Find where the given text appears and provide that cell's center as (x, y) coordinate. 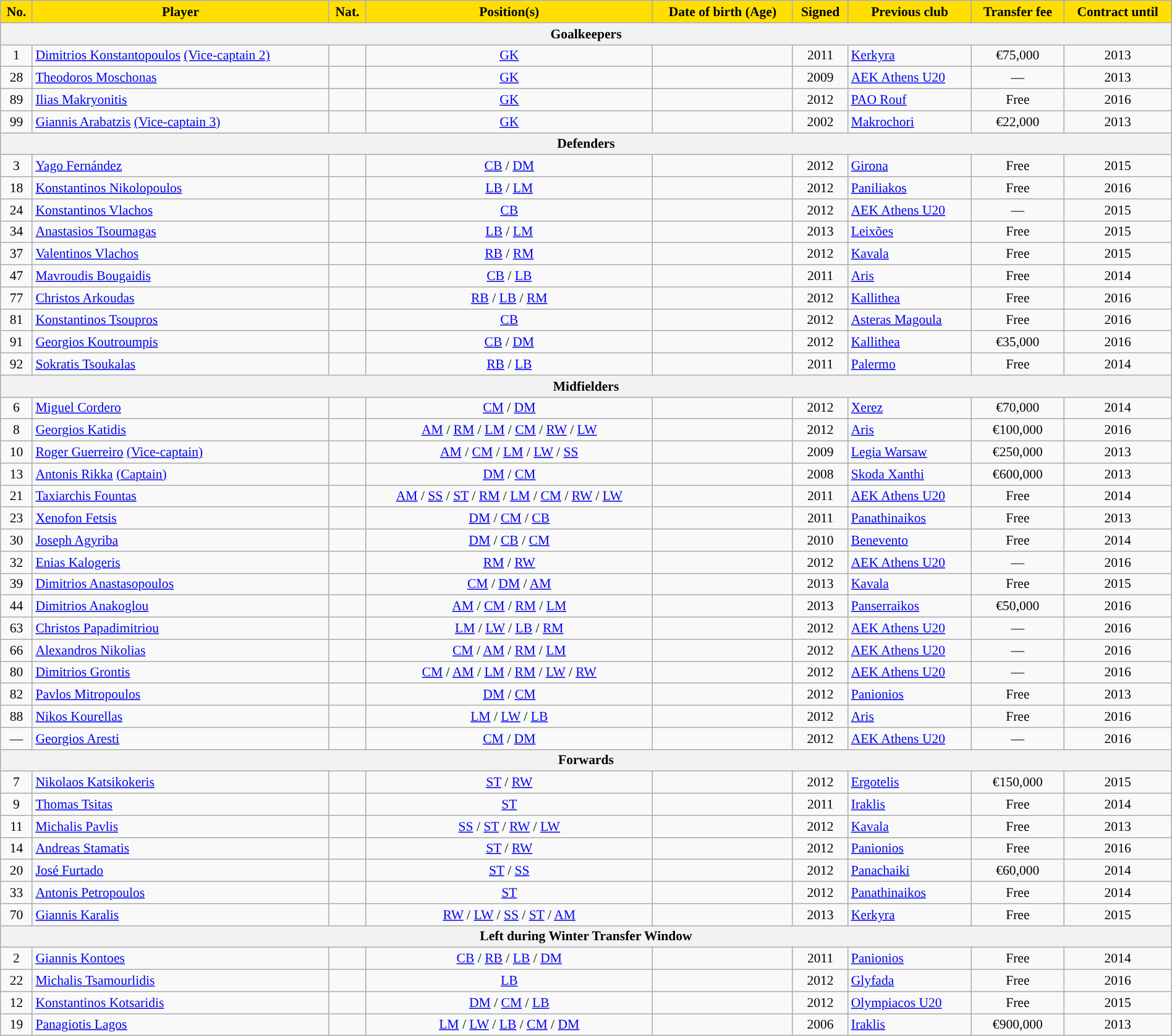
LB (509, 981)
Konstantinos Nikolopoulos (180, 188)
Ilias Makryonitis (180, 100)
Christos Papadimitriou (180, 629)
€60,000 (1017, 871)
12 (17, 1003)
CM / AM / RM / LM (509, 650)
Theodoros Moschonas (180, 78)
Sokratis Tsoukalas (180, 364)
Forwards (586, 760)
Georgios Koutroumpis (180, 342)
DM / CB / CM (509, 540)
€900,000 (1017, 1025)
Left during Winter Transfer Window (586, 936)
21 (17, 496)
66 (17, 650)
LM / LW / LB / CM / DM (509, 1025)
Yago Fernández (180, 166)
Legia Warsaw (910, 452)
18 (17, 188)
Panagiotis Lagos (180, 1025)
34 (17, 232)
Defenders (586, 144)
Antonis Rikka (Captain) (180, 474)
€250,000 (1017, 452)
88 (17, 716)
Goalkeepers (586, 34)
RB / LB (509, 364)
13 (17, 474)
Michalis Tsamourlidis (180, 981)
€600,000 (1017, 474)
92 (17, 364)
1 (17, 56)
Dimitrios Anakoglou (180, 606)
AM / SS / ST / RM / LM / CM / RW / LW (509, 496)
Date of birth (Age) (722, 12)
3 (17, 166)
DM / CM / CB (509, 519)
Georgios Katidis (180, 430)
44 (17, 606)
CM / AM / LM / RM / LW / RW (509, 673)
89 (17, 100)
2008 (820, 474)
Mavroudis Bougaidis (180, 276)
€150,000 (1017, 783)
80 (17, 673)
€100,000 (1017, 430)
Player (180, 12)
Miguel Cordero (180, 408)
Xerez (910, 408)
Taxiarchis Fountas (180, 496)
Giannis Karalis (180, 915)
Giannis Kontoes (180, 959)
José Furtado (180, 871)
Nikolaos Katsikokeris (180, 783)
22 (17, 981)
Michalis Pavlis (180, 826)
Palermo (910, 364)
SS / ST / RW / LW (509, 826)
Dimitrios Anastasopoulos (180, 584)
CB / LB (509, 276)
Signed (820, 12)
Benevento (910, 540)
Thomas Tsitas (180, 805)
2006 (820, 1025)
2002 (820, 122)
Antonis Petropoulos (180, 893)
Olympiacos U20 (910, 1003)
20 (17, 871)
Leixões (910, 232)
€22,000 (1017, 122)
LM / LW / LB / RM (509, 629)
RW / LW / SS / ST / AM (509, 915)
Paniliakos (910, 188)
AM / CM / LM / LW / SS (509, 452)
70 (17, 915)
Konstantinos Tsoupros (180, 320)
€50,000 (1017, 606)
RM / RW (509, 563)
81 (17, 320)
RB / RM (509, 254)
€70,000 (1017, 408)
CB / RB / LB / DM (509, 959)
€35,000 (1017, 342)
Giannis Arabatzis (Vice-captain 3) (180, 122)
77 (17, 298)
Georgios Aresti (180, 739)
AM / CM / RM / LM (509, 606)
63 (17, 629)
Makrochori (910, 122)
Xenofon Fetsis (180, 519)
Asteras Magoula (910, 320)
Alexandros Nikolias (180, 650)
Joseph Agyriba (180, 540)
6 (17, 408)
91 (17, 342)
Nikos Kourellas (180, 716)
Position(s) (509, 12)
Nat. (347, 12)
AM / RM / LM / CM / RW / LW (509, 430)
Previous club (910, 12)
8 (17, 430)
Valentinos Vlachos (180, 254)
CM / DM / AM (509, 584)
LM / LW / LB (509, 716)
82 (17, 695)
Panachaiki (910, 871)
19 (17, 1025)
Midfielders (586, 386)
33 (17, 893)
9 (17, 805)
37 (17, 254)
Ergotelis (910, 783)
Andreas Stamatis (180, 849)
2 (17, 959)
24 (17, 210)
Girona (910, 166)
Contract until (1118, 12)
€75,000 (1017, 56)
32 (17, 563)
Konstantinos Vlachos (180, 210)
14 (17, 849)
Roger Guerreiro (Vice-captain) (180, 452)
30 (17, 540)
Dimitrios Konstantopoulos (Vice-captain 2) (180, 56)
Enias Kalogeris (180, 563)
28 (17, 78)
Christos Arkoudas (180, 298)
Glyfada (910, 981)
PAO Rouf (910, 100)
ST / SS (509, 871)
39 (17, 584)
11 (17, 826)
Dimitrios Grontis (180, 673)
47 (17, 276)
Panserraikos (910, 606)
10 (17, 452)
Pavlos Mitropoulos (180, 695)
2010 (820, 540)
Transfer fee (1017, 12)
Anastasios Tsoumagas (180, 232)
Skoda Xanthi (910, 474)
Konstantinos Kotsaridis (180, 1003)
7 (17, 783)
23 (17, 519)
No. (17, 12)
DM / CM / LB (509, 1003)
RB / LB / RM (509, 298)
99 (17, 122)
